Locate the cell with the specified text and output its [x, y] center coordinate. 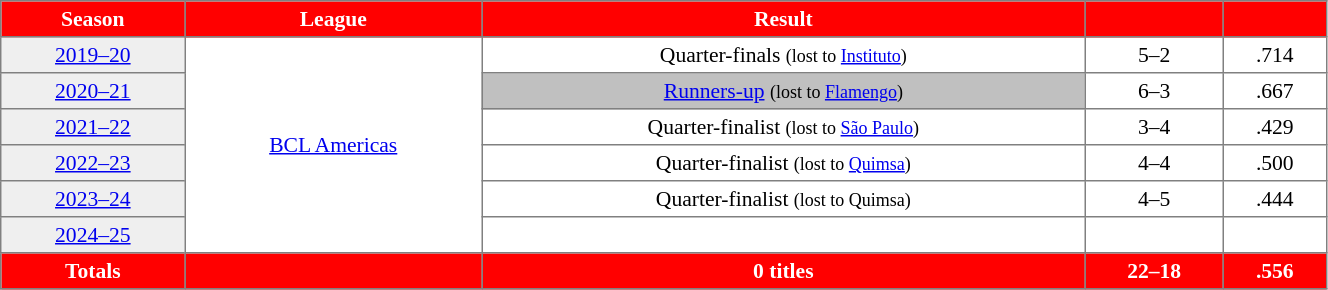
.500 [1274, 163]
Result [784, 19]
4–4 [1154, 163]
2022–23 [93, 163]
2021–22 [93, 127]
2019–20 [93, 55]
Quarter-finals (lost to Instituto) [784, 55]
2020–21 [93, 91]
.429 [1274, 127]
4–5 [1154, 199]
2024–25 [93, 235]
Runners-up (lost to Flamengo) [784, 91]
2023–24 [93, 199]
.667 [1274, 91]
BCL Americas [334, 145]
6–3 [1154, 91]
League [334, 19]
Season [93, 19]
Totals [93, 271]
3–4 [1154, 127]
.444 [1274, 199]
0 titles [784, 271]
Quarter-finalist (lost to São Paulo) [784, 127]
22–18 [1154, 271]
.556 [1274, 271]
.714 [1274, 55]
5–2 [1154, 55]
